For the text-containing cell, return its midpoint in (X, Y) coordinate format. 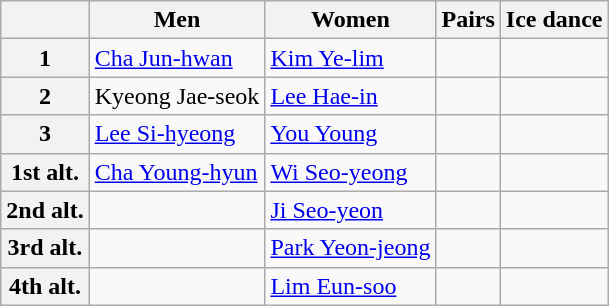
Park Yeon-jeong (350, 248)
2nd alt. (45, 210)
Kim Ye-lim (350, 58)
Women (350, 20)
4th alt. (45, 286)
3 (45, 134)
Pairs (468, 20)
Lee Si-hyeong (177, 134)
2 (45, 96)
Cha Young-hyun (177, 172)
Lee Hae-in (350, 96)
Ji Seo-yeon (350, 210)
1 (45, 58)
Lim Eun-soo (350, 286)
Men (177, 20)
Wi Seo-yeong (350, 172)
Cha Jun-hwan (177, 58)
You Young (350, 134)
3rd alt. (45, 248)
Kyeong Jae-seok (177, 96)
1st alt. (45, 172)
Ice dance (554, 20)
